Output the (x, y) coordinate of the center of the cell containing the given text.  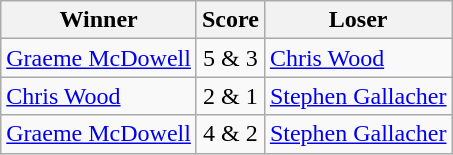
2 & 1 (230, 96)
4 & 2 (230, 134)
5 & 3 (230, 58)
Loser (358, 20)
Score (230, 20)
Winner (99, 20)
